Determine the (X, Y) coordinate at the center of the cell enclosing the given text.  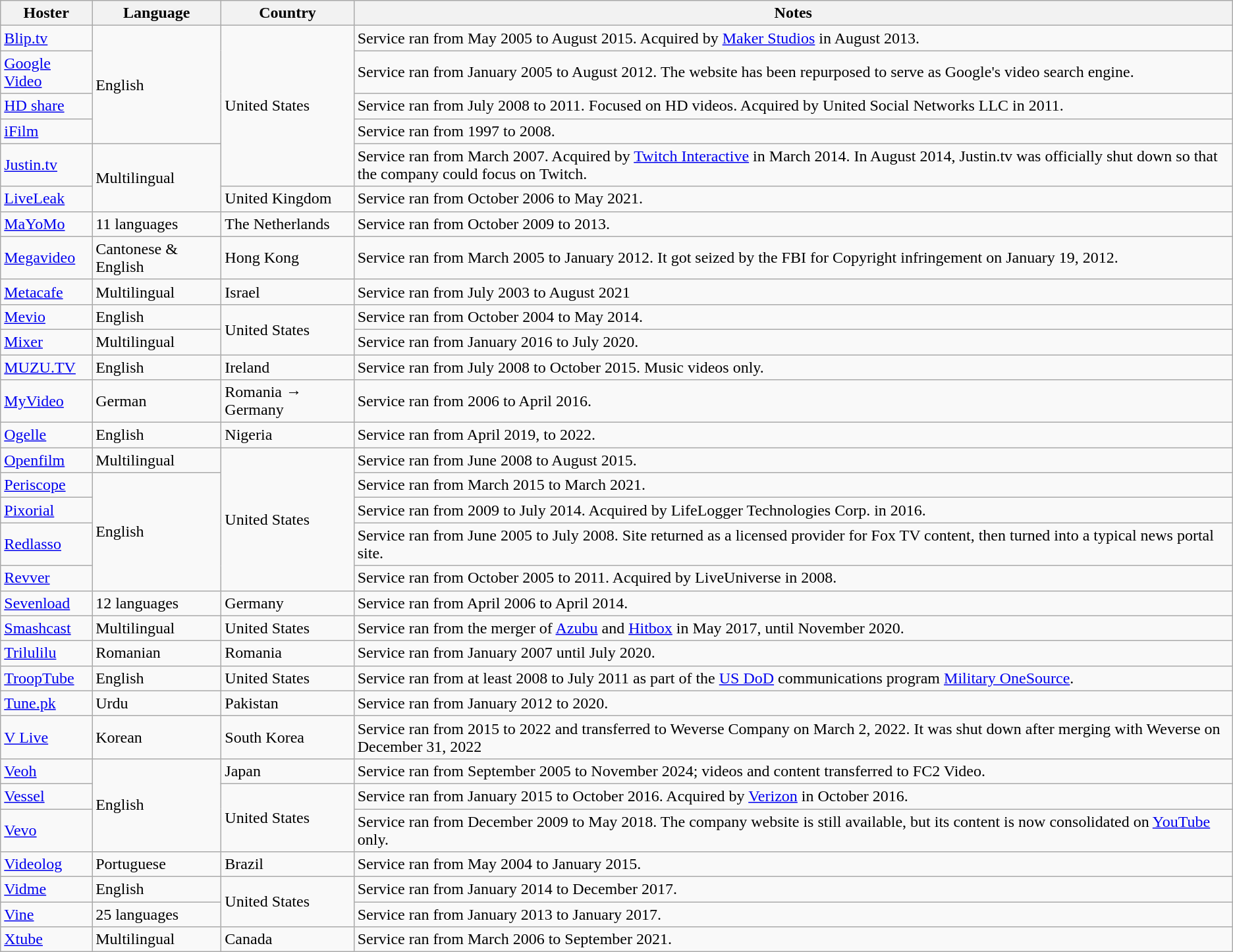
Ogelle (46, 435)
Vidme (46, 889)
German (157, 402)
Notes (793, 13)
Language (157, 13)
Justin.tv (46, 165)
Service ran from October 2005 to 2011. Acquired by LiveUniverse in 2008. (793, 578)
Service ran from January 2016 to July 2020. (793, 342)
Service ran from the merger of Azubu and Hitbox in May 2017, until November 2020. (793, 628)
Nigeria (287, 435)
Service ran from March 2006 to September 2021. (793, 939)
Service ran from January 2014 to December 2017. (793, 889)
Service ran from October 2004 to May 2014. (793, 317)
Canada (287, 939)
Romania (287, 653)
Trilulilu (46, 653)
Pakistan (287, 703)
Google Video (46, 72)
Veoh (46, 771)
iFilm (46, 131)
Openfilm (46, 460)
25 languages (157, 914)
Service ran from 1997 to 2008. (793, 131)
Sevenload (46, 603)
Redlasso (46, 544)
MyVideo (46, 402)
Service ran from April 2019, to 2022. (793, 435)
12 languages (157, 603)
Vine (46, 914)
Mixer (46, 342)
V Live (46, 737)
United Kingdom (287, 199)
Smashcast (46, 628)
Service ran from January 2012 to 2020. (793, 703)
MaYoMo (46, 224)
TroopTube (46, 678)
Metacafe (46, 292)
Megavideo (46, 258)
Service ran from July 2003 to August 2021 (793, 292)
The Netherlands (287, 224)
LiveLeak (46, 199)
Service ran from June 2008 to August 2015. (793, 460)
Hoster (46, 13)
Service ran from September 2005 to November 2024; videos and content transferred to FC2 Video. (793, 771)
Japan (287, 771)
Vessel (46, 796)
Cantonese & English (157, 258)
Romania → Germany (287, 402)
Service ran from May 2004 to January 2015. (793, 864)
Service ran from June 2005 to July 2008. Site returned as a licensed provider for Fox TV content, then turned into a typical news portal site. (793, 544)
Mevio (46, 317)
Germany (287, 603)
Pixorial (46, 510)
Service ran from 2006 to April 2016. (793, 402)
Service ran from December 2009 to May 2018. The company website is still available, but its content is now consolidated on YouTube only. (793, 830)
Urdu (157, 703)
Tune.pk (46, 703)
Revver (46, 578)
Service ran from July 2008 to October 2015. Music videos only. (793, 367)
Vevo (46, 830)
South Korea (287, 737)
Service ran from March 2015 to March 2021. (793, 485)
Service ran from March 2005 to January 2012. It got seized by the FBI for Copyright infringement on January 19, 2012. (793, 258)
Service ran from May 2005 to August 2015. Acquired by Maker Studios in August 2013. (793, 38)
Korean (157, 737)
Service ran from January 2007 until July 2020. (793, 653)
Service ran from July 2008 to 2011. Focused on HD videos. Acquired by United Social Networks LLC in 2011. (793, 106)
Portuguese (157, 864)
Ireland (287, 367)
Service ran from January 2005 to August 2012. The website has been repurposed to serve as Google's video search engine. (793, 72)
Xtube (46, 939)
HD share (46, 106)
Romanian (157, 653)
11 languages (157, 224)
Brazil (287, 864)
Service ran from 2009 to July 2014. Acquired by LifeLogger Technologies Corp. in 2016. (793, 510)
Service ran from 2015 to 2022 and transferred to Weverse Company on March 2, 2022. It was shut down after merging with Weverse on December 31, 2022 (793, 737)
Service ran from October 2006 to May 2021. (793, 199)
Hong Kong (287, 258)
Service ran from October 2009 to 2013. (793, 224)
Blip.tv (46, 38)
Israel (287, 292)
Service ran from January 2013 to January 2017. (793, 914)
Videolog (46, 864)
Country (287, 13)
Service ran from April 2006 to April 2014. (793, 603)
Service ran from at least 2008 to July 2011 as part of the US DoD communications program Military OneSource. (793, 678)
MUZU.TV (46, 367)
Periscope (46, 485)
Service ran from January 2015 to October 2016. Acquired by Verizon in October 2016. (793, 796)
